Find where the given text appears and provide that cell's center as [x, y] coordinate. 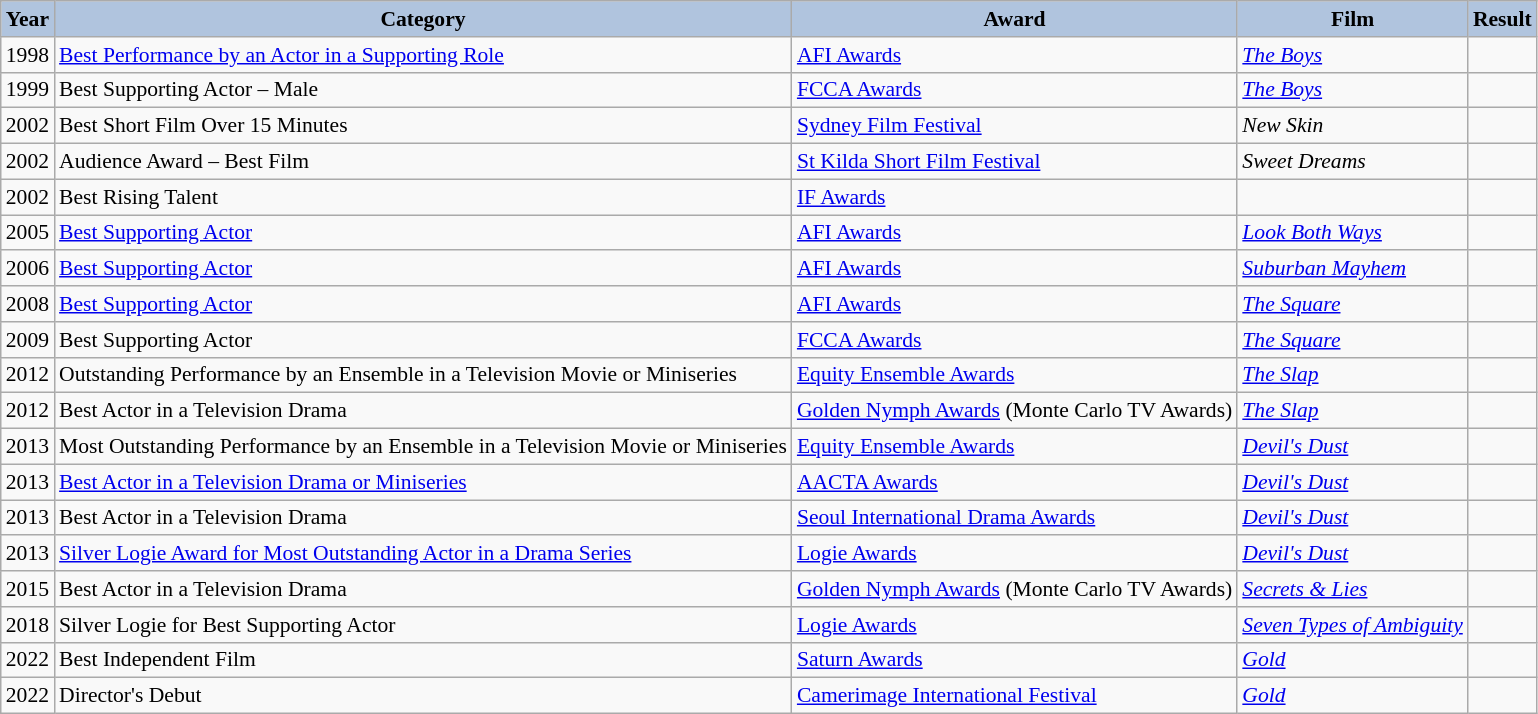
Sweet Dreams [1352, 162]
Saturn Awards [1014, 660]
Audience Award – Best Film [423, 162]
Most Outstanding Performance by an Ensemble in a Television Movie or Miniseries [423, 447]
Suburban Mayhem [1352, 269]
Result [1502, 19]
Seven Types of Ambiguity [1352, 625]
Silver Logie for Best Supporting Actor [423, 625]
Category [423, 19]
Best Rising Talent [423, 197]
2009 [28, 340]
1999 [28, 90]
Silver Logie Award for Most Outstanding Actor in a Drama Series [423, 554]
New Skin [1352, 126]
2008 [28, 304]
2015 [28, 589]
Best Actor in a Television Drama or Miniseries [423, 482]
Best Performance by an Actor in a Supporting Role [423, 55]
Sydney Film Festival [1014, 126]
St Kilda Short Film Festival [1014, 162]
Best Independent Film [423, 660]
2018 [28, 625]
Outstanding Performance by an Ensemble in a Television Movie or Miniseries [423, 375]
2005 [28, 233]
Secrets & Lies [1352, 589]
AACTA Awards [1014, 482]
Best Short Film Over 15 Minutes [423, 126]
Seoul International Drama Awards [1014, 518]
Award [1014, 19]
2006 [28, 269]
1998 [28, 55]
IF Awards [1014, 197]
Best Supporting Actor – Male [423, 90]
Director's Debut [423, 696]
Film [1352, 19]
Camerimage International Festival [1014, 696]
Year [28, 19]
Look Both Ways [1352, 233]
